Output the (x, y) coordinate of the center of the cell containing the given text.  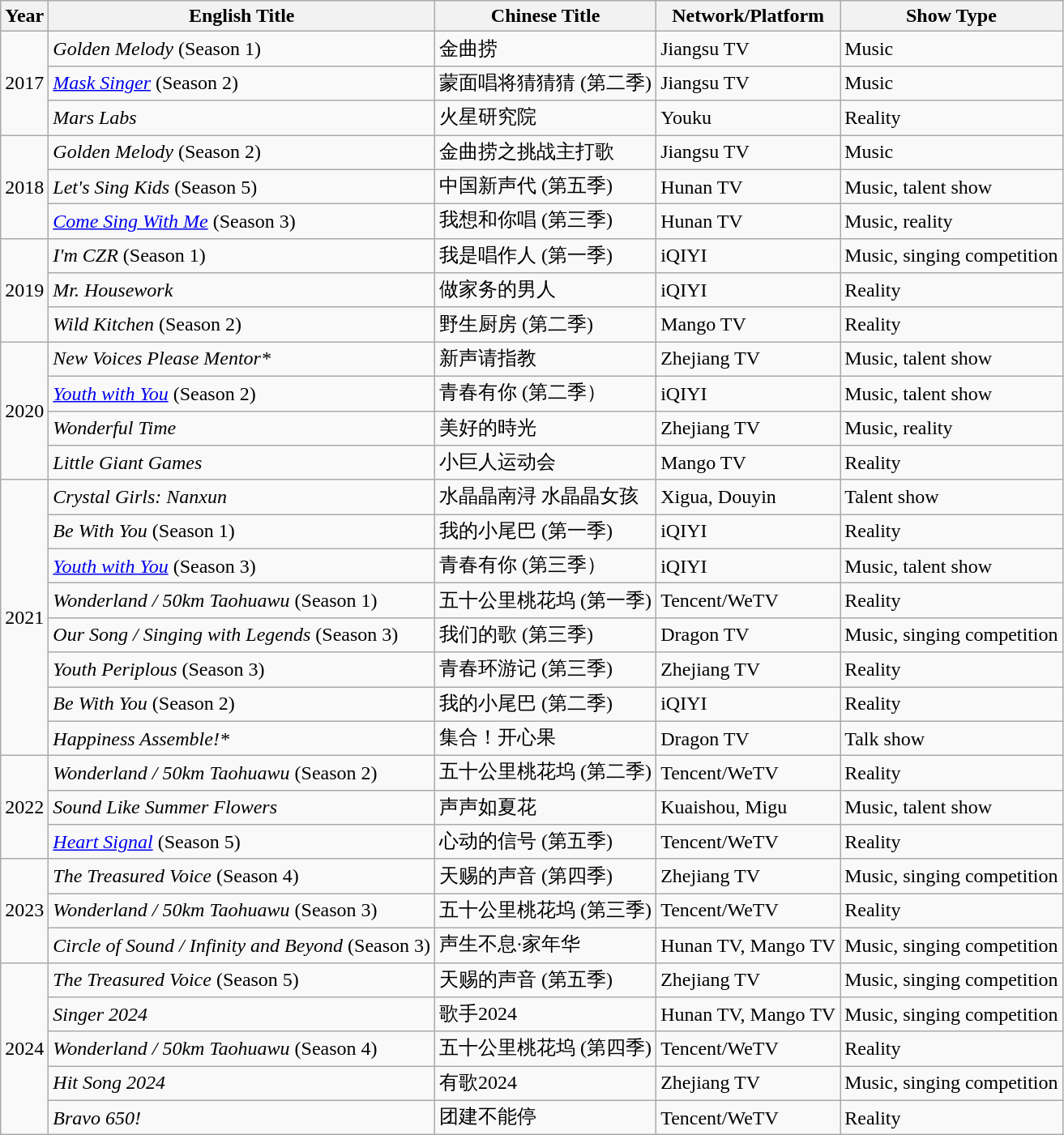
I'm CZR (Season 1) (241, 256)
Wonderland / 50km Taohuawu (Season 4) (241, 1048)
青春环游记 (第三季) (546, 669)
2018 (24, 186)
团建不能停 (546, 1118)
新声请指教 (546, 360)
五十公里桃花坞 (第二季) (546, 773)
Xigua, Douyin (749, 497)
Wonderful Time (241, 428)
Wonderland / 50km Taohuawu (Season 1) (241, 601)
2024 (24, 1048)
我是唱作人 (第一季) (546, 256)
Kuaishou, Migu (749, 807)
中国新声代 (第五季) (546, 186)
我想和你唱 (第三季) (546, 222)
Hit Song 2024 (241, 1084)
Our Song / Singing with Legends (Season 3) (241, 635)
我们的歌 (第三季) (546, 635)
Singer 2024 (241, 1014)
水晶晶南浔 水晶晶女孩 (546, 497)
火星研究院 (546, 118)
青春有你 (第二季） (546, 394)
Be With You (Season 1) (241, 531)
Youth with You (Season 3) (241, 565)
我的小尾巴 (第一季) (546, 531)
野生厨房 (第二季) (546, 324)
Be With You (Season 2) (241, 705)
Network/Platform (749, 16)
Youth Periplous (Season 3) (241, 669)
金曲捞 (546, 49)
美好的時光 (546, 428)
2020 (24, 411)
Youku (749, 118)
Mask Singer (Season 2) (241, 83)
Crystal Girls: Nanxun (241, 497)
金曲捞之挑战主打歌 (546, 152)
歌手2024 (546, 1014)
Talk show (951, 739)
Circle of Sound / Infinity and Beyond (Season 3) (241, 945)
2023 (24, 911)
集合！开心果 (546, 739)
2022 (24, 808)
Talent show (951, 497)
Golden Melody (Season 2) (241, 152)
Mars Labs (241, 118)
Little Giant Games (241, 463)
Youth with You (Season 2) (241, 394)
蒙面唱将猜猜猜 (第二季) (546, 83)
2017 (24, 83)
Wild Kitchen (Season 2) (241, 324)
有歌2024 (546, 1084)
Mr. Housework (241, 290)
心动的信号 (第五季) (546, 843)
Happiness Assemble!* (241, 739)
五十公里桃花坞 (第一季) (546, 601)
Golden Melody (Season 1) (241, 49)
Chinese Title (546, 16)
声声如夏花 (546, 807)
Bravo 650! (241, 1118)
New Voices Please Mentor* (241, 360)
天赐的声音 (第五季) (546, 980)
天赐的声音 (第四季) (546, 877)
五十公里桃花坞 (第三季) (546, 911)
Sound Like Summer Flowers (241, 807)
青春有你 (第三季） (546, 565)
English Title (241, 16)
2019 (24, 290)
做家务的男人 (546, 290)
Wonderland / 50km Taohuawu (Season 3) (241, 911)
五十公里桃花坞 (第四季) (546, 1048)
声生不息·家年华 (546, 945)
Heart Signal (Season 5) (241, 843)
Let's Sing Kids (Season 5) (241, 186)
Wonderland / 50km Taohuawu (Season 2) (241, 773)
小巨人运动会 (546, 463)
我的小尾巴 (第二季) (546, 705)
Come Sing With Me (Season 3) (241, 222)
The Treasured Voice (Season 5) (241, 980)
Show Type (951, 16)
Year (24, 16)
2021 (24, 617)
The Treasured Voice (Season 4) (241, 877)
